Determine the [x, y] coordinate at the center of the cell enclosing the given text.  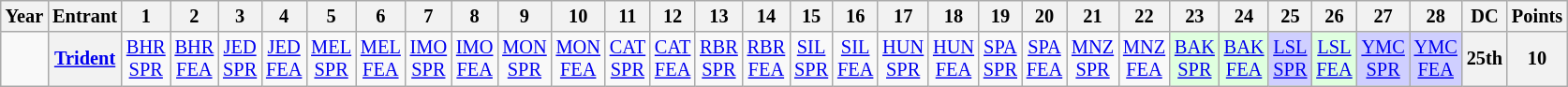
BHRSPR [146, 59]
IMOSPR [429, 59]
CATSPR [628, 59]
MELSPR [332, 59]
19 [1000, 16]
CATFEA [673, 59]
YMCFEA [1436, 59]
7 [429, 16]
RBRFEA [766, 59]
SPASPR [1000, 59]
BAKSPR [1195, 59]
SILSPR [811, 59]
MONSPR [525, 59]
9 [525, 16]
JEDFEA [284, 59]
LSLSPR [1290, 59]
MONFEA [579, 59]
2 [195, 16]
Points [1537, 16]
25 [1290, 16]
16 [855, 16]
11 [628, 16]
28 [1436, 16]
BHRFEA [195, 59]
IMOFEA [474, 59]
1 [146, 16]
5 [332, 16]
23 [1195, 16]
25th [1485, 59]
13 [718, 16]
20 [1044, 16]
YMCSPR [1383, 59]
MELFEA [380, 59]
MNZFEA [1145, 59]
HUNSPR [903, 59]
26 [1334, 16]
17 [903, 16]
12 [673, 16]
Year [24, 16]
14 [766, 16]
Trident [84, 59]
BAKFEA [1244, 59]
27 [1383, 16]
LSLFEA [1334, 59]
18 [954, 16]
4 [284, 16]
RBRSPR [718, 59]
MNZSPR [1092, 59]
22 [1145, 16]
SPAFEA [1044, 59]
HUNFEA [954, 59]
24 [1244, 16]
Entrant [84, 16]
8 [474, 16]
6 [380, 16]
15 [811, 16]
21 [1092, 16]
JEDSPR [240, 59]
SILFEA [855, 59]
3 [240, 16]
DC [1485, 16]
